Extract the [X, Y] coordinate from the center of the cell holding the provided text.  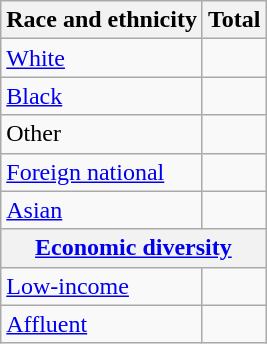
Foreign national [102, 172]
Asian [102, 210]
Total [234, 20]
Race and ethnicity [102, 20]
Other [102, 134]
Economic diversity [134, 248]
White [102, 58]
Black [102, 96]
Affluent [102, 324]
Low-income [102, 286]
